Identify which cell holds the provided text, then report its [X, Y] central coordinate. 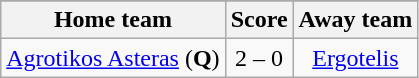
Away team [356, 20]
Ergotelis [356, 58]
Agrotikos Asteras (Q) [113, 58]
Home team [113, 20]
2 – 0 [259, 58]
Score [259, 20]
